Find where the given text appears and provide that cell's center as [x, y] coordinate. 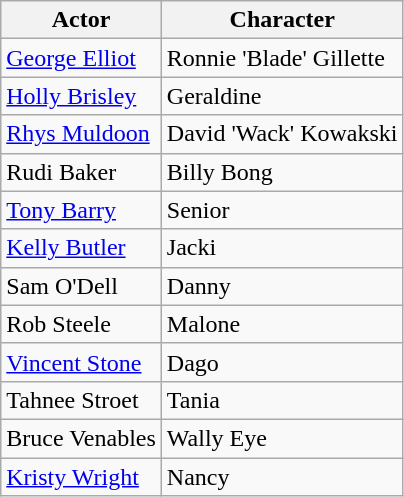
Actor [82, 20]
Senior [282, 210]
Danny [282, 286]
Bruce Venables [82, 438]
Malone [282, 324]
Kristy Wright [82, 477]
Nancy [282, 477]
Geraldine [282, 96]
Character [282, 20]
George Elliot [82, 58]
Rob Steele [82, 324]
Vincent Stone [82, 362]
Sam O'Dell [82, 286]
Tony Barry [82, 210]
Ronnie 'Blade' Gillette [282, 58]
Rudi Baker [82, 172]
Billy Bong [282, 172]
Jacki [282, 248]
Kelly Butler [82, 248]
Wally Eye [282, 438]
Dago [282, 362]
David 'Wack' Kowakski [282, 134]
Tania [282, 400]
Rhys Muldoon [82, 134]
Tahnee Stroet [82, 400]
Holly Brisley [82, 96]
